Pinpoint the cell where the given text exists, returning its [x, y] midpoint coordinate. 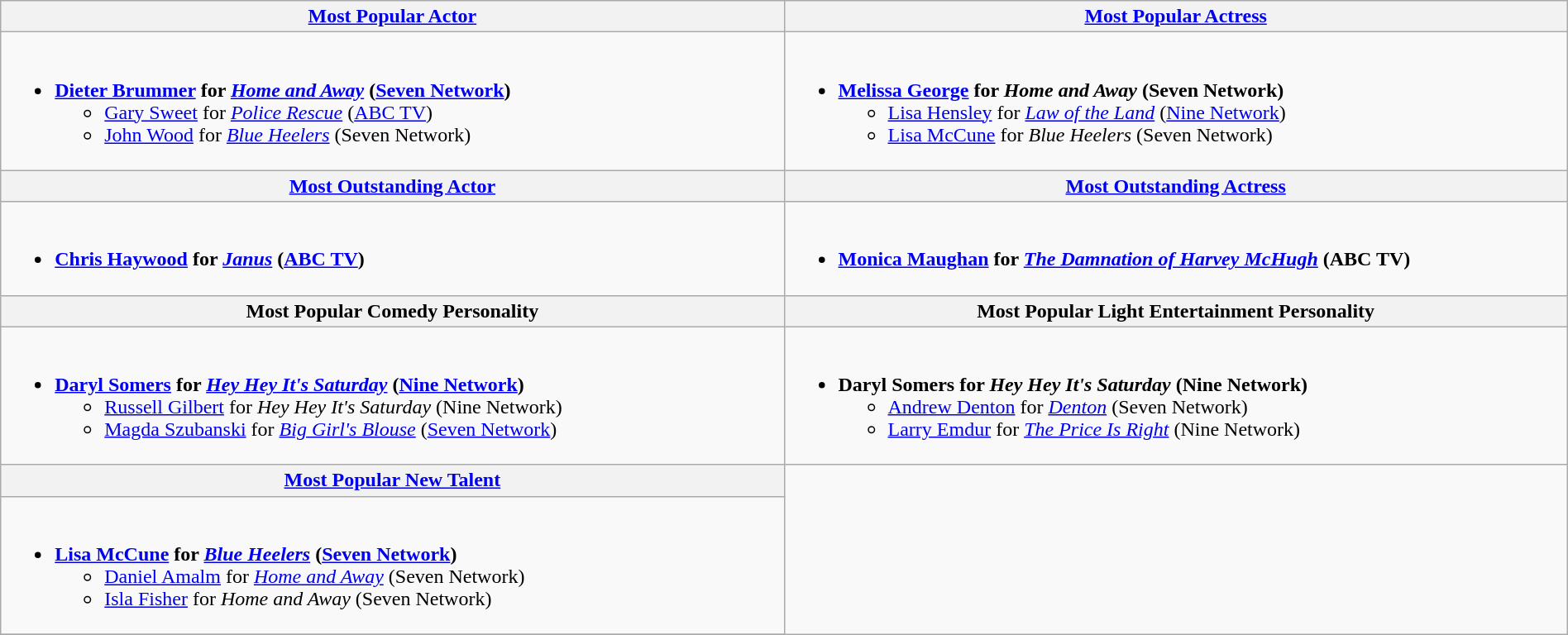
Most Outstanding Actor [392, 186]
Most Popular Actor [392, 17]
Most Popular Light Entertainment Personality [1176, 311]
Chris Haywood for Janus (ABC TV) [392, 248]
Most Popular Comedy Personality [392, 311]
Lisa McCune for Blue Heelers (Seven Network)Daniel Amalm for Home and Away (Seven Network)Isla Fisher for Home and Away (Seven Network) [392, 566]
Most Popular Actress [1176, 17]
Monica Maughan for The Damnation of Harvey McHugh (ABC TV) [1176, 248]
Melissa George for Home and Away (Seven Network)Lisa Hensley for Law of the Land (Nine Network)Lisa McCune for Blue Heelers (Seven Network) [1176, 101]
Dieter Brummer for Home and Away (Seven Network)Gary Sweet for Police Rescue (ABC TV)John Wood for Blue Heelers (Seven Network) [392, 101]
Daryl Somers for Hey Hey It's Saturday (Nine Network)Andrew Denton for Denton (Seven Network)Larry Emdur for The Price Is Right (Nine Network) [1176, 395]
Most Outstanding Actress [1176, 186]
Most Popular New Talent [392, 480]
